Locate the cell with the specified text and output its [x, y] center coordinate. 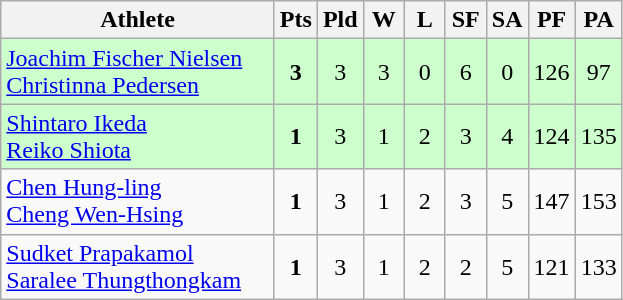
SF [466, 20]
PA [598, 20]
L [424, 20]
Sudket Prapakamol Saralee Thungthongkam [138, 266]
147 [552, 202]
133 [598, 266]
4 [507, 136]
PF [552, 20]
135 [598, 136]
SA [507, 20]
Pld [340, 20]
Athlete [138, 20]
97 [598, 72]
153 [598, 202]
126 [552, 72]
Pts [296, 20]
Shintaro Ikeda Reiko Shiota [138, 136]
121 [552, 266]
124 [552, 136]
Joachim Fischer Nielsen Christinna Pedersen [138, 72]
Chen Hung-ling Cheng Wen-Hsing [138, 202]
W [384, 20]
6 [466, 72]
